Return [X, Y] of the center of cell containing provided text 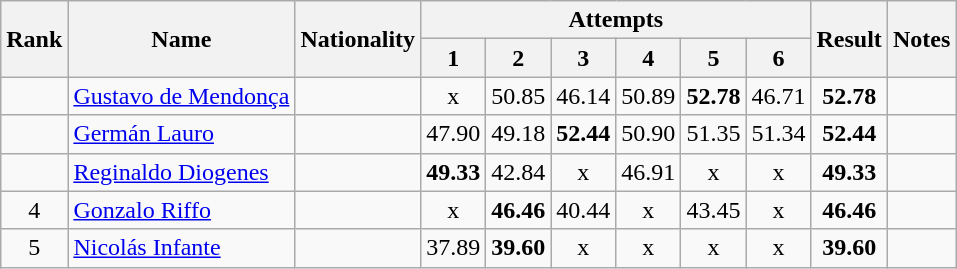
3 [584, 58]
46.91 [648, 172]
Attempts [616, 20]
43.45 [714, 210]
51.34 [778, 134]
42.84 [518, 172]
Result [849, 39]
46.71 [778, 96]
Nationality [358, 39]
Nicolás Infante [182, 248]
51.35 [714, 134]
Gonzalo Riffo [182, 210]
Gustavo de Mendonça [182, 96]
46.14 [584, 96]
6 [778, 58]
50.85 [518, 96]
Name [182, 39]
Germán Lauro [182, 134]
40.44 [584, 210]
47.90 [454, 134]
1 [454, 58]
50.89 [648, 96]
50.90 [648, 134]
37.89 [454, 248]
2 [518, 58]
49.18 [518, 134]
Notes [921, 39]
Reginaldo Diogenes [182, 172]
Rank [34, 39]
